Return (X, Y) of the center of cell containing provided text 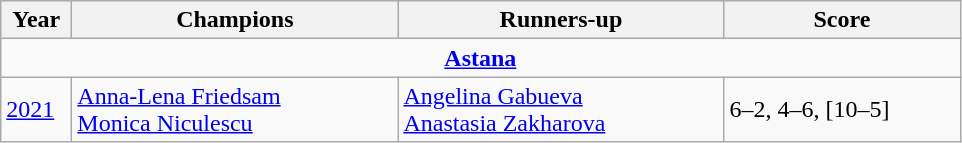
2021 (36, 110)
Runners-up (561, 20)
Angelina Gabueva Anastasia Zakharova (561, 110)
Year (36, 20)
Score (842, 20)
Champions (235, 20)
Astana (480, 58)
Anna-Lena Friedsam Monica Niculescu (235, 110)
6–2, 4–6, [10–5] (842, 110)
